Search for the cell housing the specified text and yield its (X, Y) center coordinate. 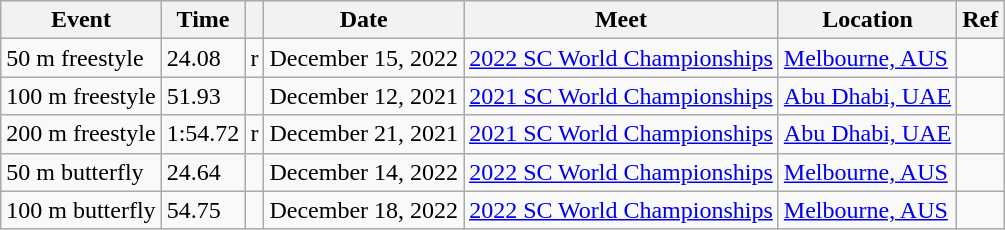
100 m freestyle (81, 96)
December 18, 2022 (364, 210)
24.08 (203, 58)
24.64 (203, 172)
51.93 (203, 96)
Ref (980, 20)
50 m freestyle (81, 58)
December 15, 2022 (364, 58)
54.75 (203, 210)
Time (203, 20)
50 m butterfly (81, 172)
Event (81, 20)
100 m butterfly (81, 210)
December 12, 2021 (364, 96)
Date (364, 20)
December 21, 2021 (364, 134)
Meet (622, 20)
Location (867, 20)
200 m freestyle (81, 134)
1:54.72 (203, 134)
December 14, 2022 (364, 172)
